Return (x, y) of the center of cell containing provided text 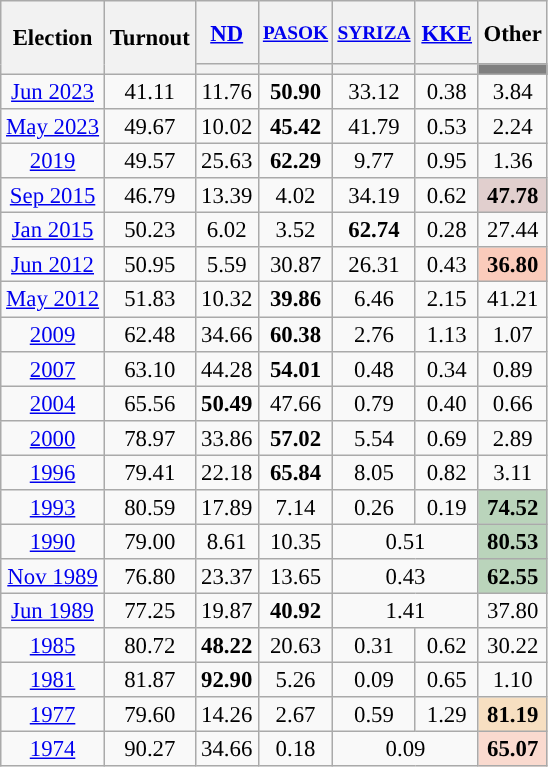
SYRIZA (374, 32)
2.76 (374, 334)
48.22 (226, 646)
45.42 (296, 126)
1985 (53, 646)
0.89 (512, 368)
Sep 2015 (53, 196)
Other (512, 32)
19.87 (226, 610)
62.48 (150, 334)
0.40 (446, 404)
30.87 (296, 266)
1.10 (512, 680)
47.78 (512, 196)
1990 (53, 542)
49.67 (150, 126)
2004 (53, 404)
25.63 (226, 162)
13.65 (296, 576)
79.00 (150, 542)
44.28 (226, 368)
Jun 2023 (53, 92)
30.22 (512, 646)
0.66 (512, 404)
41.11 (150, 92)
14.26 (226, 714)
23.37 (226, 576)
50.90 (296, 92)
34.19 (374, 196)
50.23 (150, 230)
10.32 (226, 300)
0.26 (374, 508)
0.48 (374, 368)
4.02 (296, 196)
0.53 (446, 126)
0.38 (446, 92)
36.80 (512, 266)
0.65 (446, 680)
17.89 (226, 508)
5.54 (374, 438)
13.39 (226, 196)
1996 (53, 472)
2.67 (296, 714)
0.19 (446, 508)
90.27 (150, 750)
0.28 (446, 230)
Turnout (150, 38)
1993 (53, 508)
54.01 (296, 368)
20.63 (296, 646)
78.97 (150, 438)
1.13 (446, 334)
51.83 (150, 300)
65.84 (296, 472)
47.66 (296, 404)
0.82 (446, 472)
41.79 (374, 126)
80.72 (150, 646)
0.18 (296, 750)
10.35 (296, 542)
1.07 (512, 334)
57.02 (296, 438)
May 2012 (53, 300)
65.07 (512, 750)
33.12 (374, 92)
2.15 (446, 300)
1.36 (512, 162)
50.95 (150, 266)
46.79 (150, 196)
0.69 (446, 438)
May 2023 (53, 126)
2.24 (512, 126)
0.34 (446, 368)
Election (53, 38)
0.31 (374, 646)
49.57 (150, 162)
Jun 2012 (53, 266)
5.59 (226, 266)
Nov 1989 (53, 576)
81.19 (512, 714)
0.95 (446, 162)
65.56 (150, 404)
2000 (53, 438)
PASOK (296, 32)
10.02 (226, 126)
26.31 (374, 266)
39.86 (296, 300)
8.05 (374, 472)
79.41 (150, 472)
80.53 (512, 542)
0.51 (406, 542)
6.02 (226, 230)
33.86 (226, 438)
22.18 (226, 472)
7.14 (296, 508)
92.90 (226, 680)
2.89 (512, 438)
1977 (53, 714)
62.74 (374, 230)
2019 (53, 162)
62.55 (512, 576)
80.59 (150, 508)
41.21 (512, 300)
40.92 (296, 610)
1.41 (406, 610)
3.52 (296, 230)
74.52 (512, 508)
0.59 (374, 714)
77.25 (150, 610)
0.79 (374, 404)
8.61 (226, 542)
1.29 (446, 714)
11.76 (226, 92)
Jan 2015 (53, 230)
76.80 (150, 576)
2007 (53, 368)
62.29 (296, 162)
ND (226, 32)
3.84 (512, 92)
63.10 (150, 368)
3.11 (512, 472)
60.38 (296, 334)
50.49 (226, 404)
1974 (53, 750)
5.26 (296, 680)
79.60 (150, 714)
27.44 (512, 230)
2009 (53, 334)
KKE (446, 32)
1981 (53, 680)
Jun 1989 (53, 610)
9.77 (374, 162)
6.46 (374, 300)
37.80 (512, 610)
81.87 (150, 680)
